Detect which cell encompasses the target text, then output its (X, Y) center coordinate. 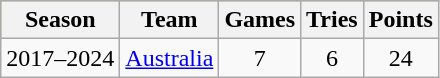
Games (260, 20)
Tries (332, 20)
Australia (170, 58)
6 (332, 58)
2017–2024 (60, 58)
24 (400, 58)
Points (400, 20)
Season (60, 20)
Team (170, 20)
7 (260, 58)
